Search for the cell housing the specified text and yield its (x, y) center coordinate. 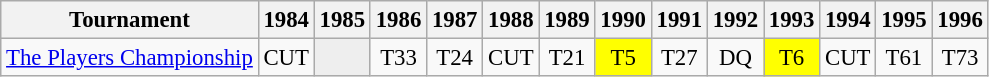
1995 (904, 20)
Tournament (130, 20)
DQ (735, 58)
1992 (735, 20)
T33 (398, 58)
The Players Championship (130, 58)
1993 (792, 20)
1987 (455, 20)
1986 (398, 20)
1988 (511, 20)
T27 (679, 58)
1991 (679, 20)
1996 (960, 20)
T5 (623, 58)
1994 (848, 20)
1989 (567, 20)
1990 (623, 20)
T21 (567, 58)
1985 (342, 20)
1984 (286, 20)
T73 (960, 58)
T24 (455, 58)
T6 (792, 58)
T61 (904, 58)
